Output the [x, y] coordinate of the center of the cell containing the given text.  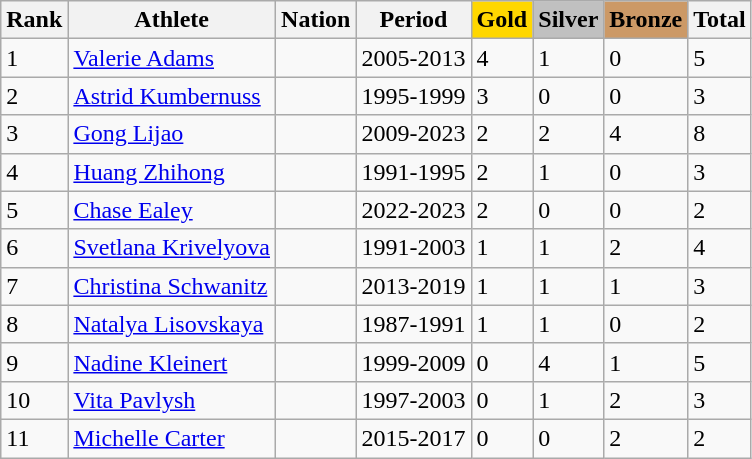
Christina Schwanitz [172, 286]
11 [34, 438]
2013-2019 [414, 286]
9 [34, 362]
2009-2023 [414, 134]
Bronze [646, 20]
Natalya Lisovskaya [172, 324]
6 [34, 248]
Nation [316, 20]
Period [414, 20]
Chase Ealey [172, 210]
Total [720, 20]
2015-2017 [414, 438]
1987-1991 [414, 324]
Gong Lijao [172, 134]
Athlete [172, 20]
Valerie Adams [172, 58]
7 [34, 286]
2005-2013 [414, 58]
Astrid Kumbernuss [172, 96]
1991-1995 [414, 172]
10 [34, 400]
Vita Pavlysh [172, 400]
2022-2023 [414, 210]
Michelle Carter [172, 438]
1999-2009 [414, 362]
Gold [502, 20]
1995-1999 [414, 96]
1991-2003 [414, 248]
1997-2003 [414, 400]
Silver [568, 20]
Rank [34, 20]
Nadine Kleinert [172, 362]
Huang Zhihong [172, 172]
Svetlana Krivelyova [172, 248]
